Return the (x, y) coordinate for the center point of the cell that contains the specified text.  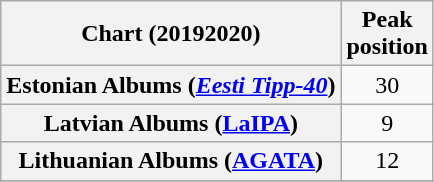
30 (387, 85)
Estonian Albums (Eesti Tipp-40) (171, 85)
Lithuanian Albums (AGATA) (171, 161)
Latvian Albums (LaIPA) (171, 123)
9 (387, 123)
Chart (20192020) (171, 34)
12 (387, 161)
Peakposition (387, 34)
